Extract the (x, y) coordinate from the center of the cell holding the provided text.  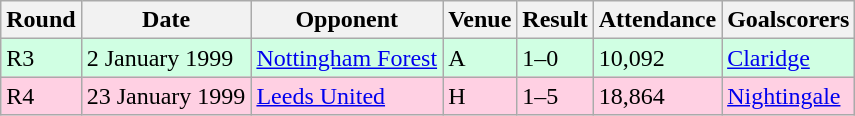
Leeds United (347, 96)
23 January 1999 (166, 96)
2 January 1999 (166, 58)
Venue (480, 20)
1–0 (555, 58)
A (480, 58)
1–5 (555, 96)
R4 (41, 96)
Attendance (657, 20)
Nottingham Forest (347, 58)
Goalscorers (788, 20)
Claridge (788, 58)
Round (41, 20)
18,864 (657, 96)
R3 (41, 58)
10,092 (657, 58)
Date (166, 20)
Nightingale (788, 96)
Result (555, 20)
Opponent (347, 20)
H (480, 96)
